Output the (x, y) coordinate of the center of the cell containing the given text.  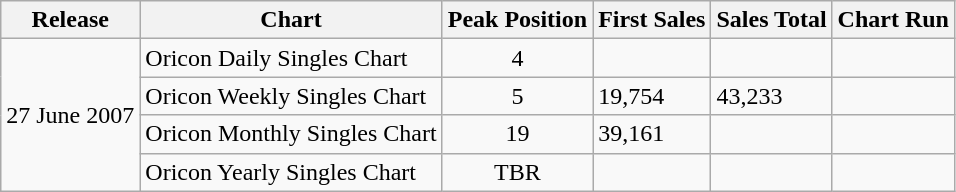
Release (70, 20)
Oricon Weekly Singles Chart (291, 96)
27 June 2007 (70, 115)
19 (517, 134)
Oricon Monthly Singles Chart (291, 134)
Oricon Yearly Singles Chart (291, 172)
19,754 (652, 96)
Chart Run (893, 20)
4 (517, 58)
39,161 (652, 134)
5 (517, 96)
43,233 (772, 96)
First Sales (652, 20)
Sales Total (772, 20)
Oricon Daily Singles Chart (291, 58)
TBR (517, 172)
Peak Position (517, 20)
Chart (291, 20)
